Provide the [x, y] coordinate of the cell's center where the given text is located.  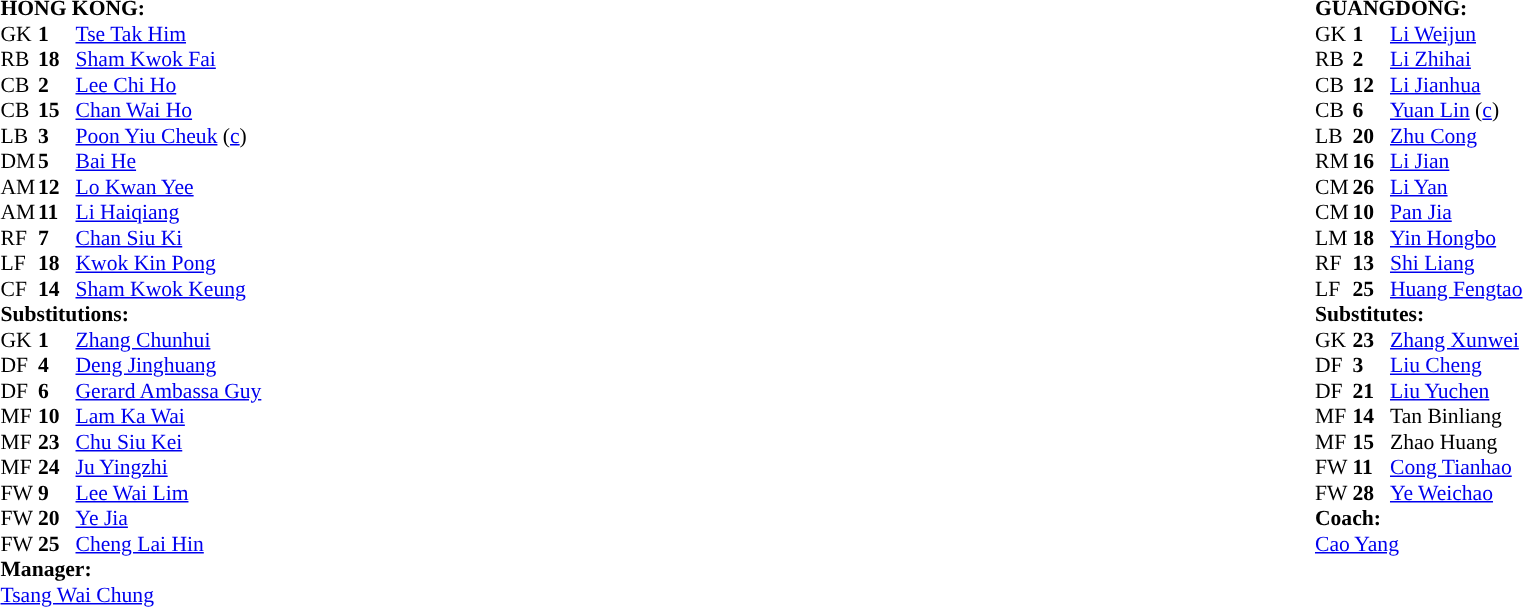
Manager: [130, 569]
9 [57, 493]
28 [1371, 493]
Substitutes: [1418, 315]
Li Zhihai [1456, 59]
Sham Kwok Fai [169, 59]
Ye Jia [169, 519]
Lo Kwan Yee [169, 187]
Sham Kwok Keung [169, 289]
Ju Yingzhi [169, 467]
CF [19, 289]
Deng Jinghuang [169, 365]
RM [1334, 161]
Gerard Ambassa Guy [169, 391]
Shi Liang [1456, 263]
Zhao Huang [1456, 442]
Cheng Lai Hin [169, 544]
Yuan Lin (c) [1456, 111]
24 [57, 467]
Li Weijun [1456, 34]
Zhang Xunwei [1456, 340]
Kwok Kin Pong [169, 263]
Lee Wai Lim [169, 493]
21 [1371, 391]
Li Jianhua [1456, 85]
Liu Cheng [1456, 365]
Poon Yiu Cheuk (c) [169, 136]
Li Yan [1456, 187]
Yin Hongbo [1456, 238]
5 [57, 161]
13 [1371, 263]
Chu Siu Kei [169, 442]
Li Jian [1456, 161]
Tan Binliang [1456, 417]
Cong Tianhao [1456, 467]
Chan Siu Ki [169, 238]
4 [57, 365]
26 [1371, 187]
Bai He [169, 161]
DM [19, 161]
Liu Yuchen [1456, 391]
7 [57, 238]
Zhang Chunhui [169, 340]
Substitutions: [130, 315]
Lee Chi Ho [169, 85]
Huang Fengtao [1456, 289]
Pan Jia [1456, 213]
Tse Tak Him [169, 34]
Li Haiqiang [169, 213]
Lam Ka Wai [169, 417]
Chan Wai Ho [169, 111]
Cao Yang [1418, 544]
16 [1371, 161]
Ye Weichao [1456, 493]
Zhu Cong [1456, 136]
LM [1334, 238]
Coach: [1418, 519]
